Provide the (x, y) coordinate of the cell's center where the given text is located.  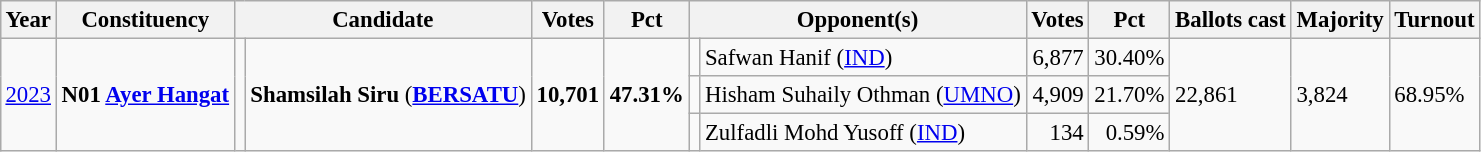
68.95% (1434, 94)
47.31% (646, 94)
4,909 (1058, 95)
Hisham Suhaily Othman (UMNO) (863, 95)
6,877 (1058, 57)
Shamsilah Siru (BERSATU) (388, 94)
10,701 (568, 94)
N01 Ayer Hangat (145, 94)
Constituency (145, 20)
Ballots cast (1230, 20)
Candidate (382, 20)
21.70% (1130, 95)
22,861 (1230, 94)
Opponent(s) (858, 20)
Year (28, 20)
0.59% (1130, 133)
Majority (1340, 20)
Safwan Hanif (IND) (863, 57)
30.40% (1130, 57)
3,824 (1340, 94)
Turnout (1434, 20)
2023 (28, 94)
134 (1058, 133)
Zulfadli Mohd Yusoff (IND) (863, 133)
